Locate the cell with the specified text and output its (x, y) center coordinate. 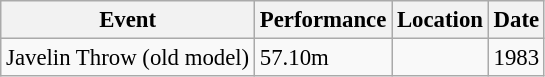
Javelin Throw (old model) (128, 58)
Location (440, 20)
Performance (324, 20)
Date (516, 20)
1983 (516, 58)
57.10m (324, 58)
Event (128, 20)
